Search for the cell housing the specified text and yield its (X, Y) center coordinate. 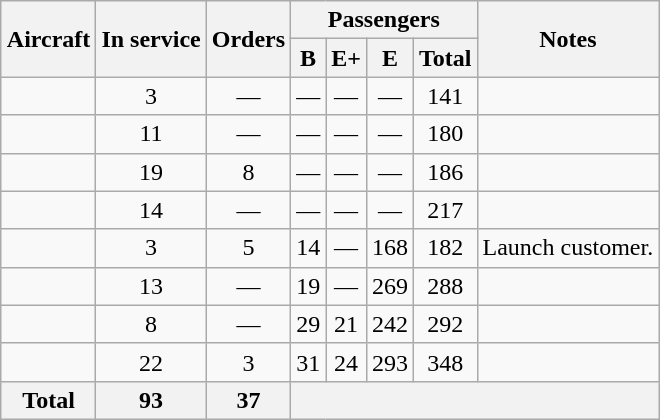
Launch customer. (568, 248)
348 (445, 362)
186 (445, 172)
182 (445, 248)
29 (308, 324)
In service (151, 39)
Orders (248, 39)
269 (390, 286)
B (308, 58)
11 (151, 134)
5 (248, 248)
31 (308, 362)
242 (390, 324)
22 (151, 362)
288 (445, 286)
E+ (346, 58)
168 (390, 248)
93 (151, 400)
Passengers (384, 20)
293 (390, 362)
141 (445, 96)
180 (445, 134)
292 (445, 324)
E (390, 58)
24 (346, 362)
Aircraft (48, 39)
13 (151, 286)
21 (346, 324)
37 (248, 400)
217 (445, 210)
Notes (568, 39)
